Return (x, y) of the center of cell containing provided text 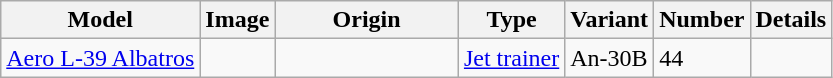
An-30B (610, 58)
Aero L-39 Albatros (100, 58)
Type (511, 20)
Variant (610, 20)
Image (238, 20)
Number (702, 20)
Model (100, 20)
Details (791, 20)
44 (702, 58)
Jet trainer (511, 58)
Origin (367, 20)
